For the text-containing cell, return its midpoint in [X, Y] coordinate format. 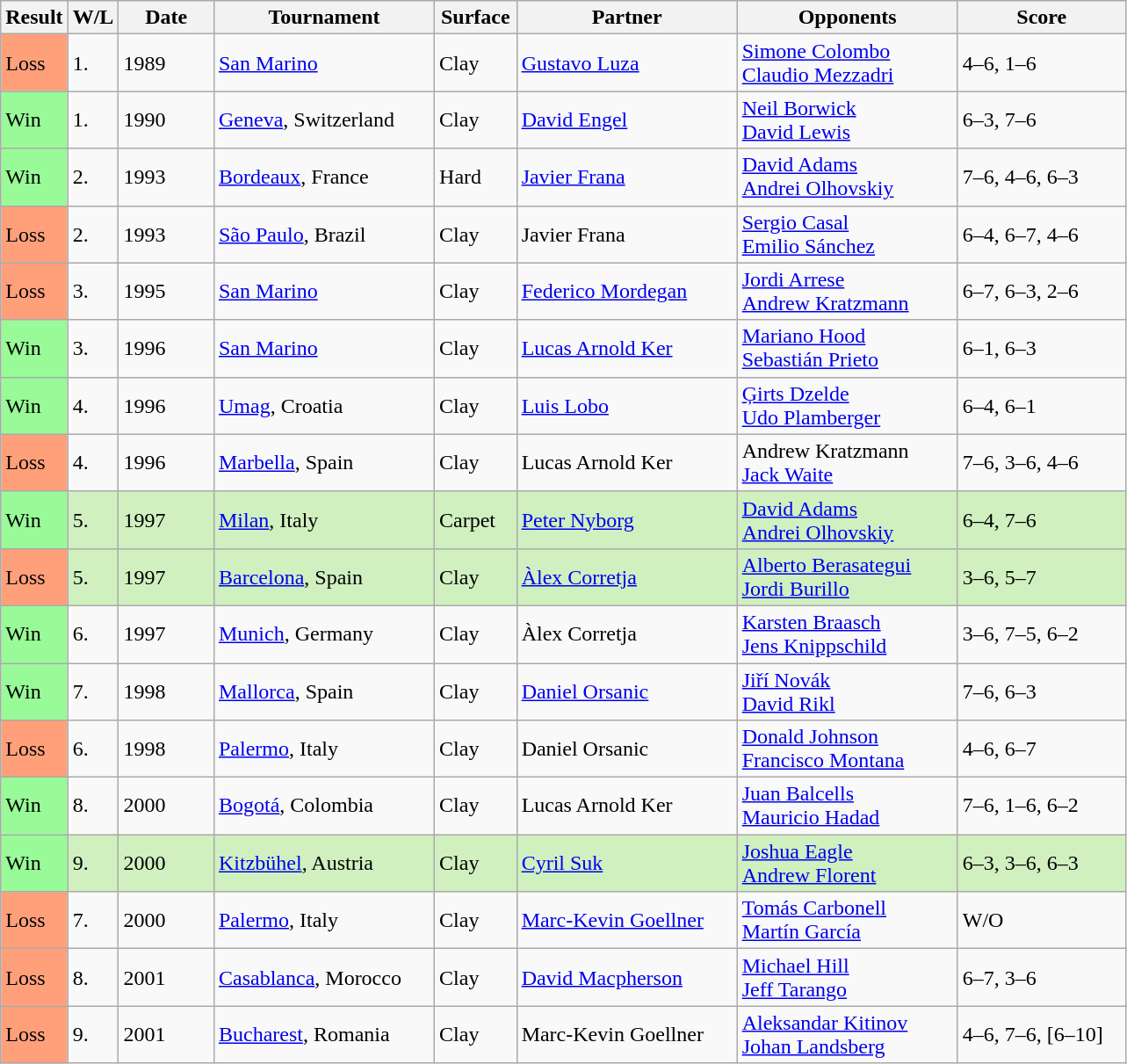
Mallorca, Spain [323, 691]
Bogotá, Colombia [323, 807]
Tomás Carbonell Martín García [847, 921]
6–3, 7–6 [1042, 119]
Umag, Croatia [323, 406]
4–6, 1–6 [1042, 63]
Sergio Casal Emilio Sánchez [847, 234]
Cyril Suk [627, 863]
Tournament [323, 18]
Michael Hill Jeff Tarango [847, 977]
Partner [627, 18]
Barcelona, Spain [323, 576]
7–6, 3–6, 4–6 [1042, 462]
São Paulo, Brazil [323, 234]
Neil Borwick David Lewis [847, 119]
David Macpherson [627, 977]
6–4, 6–7, 4–6 [1042, 234]
Carpet [476, 520]
Karsten Braasch Jens Knippschild [847, 634]
Joshua Eagle Andrew Florent [847, 863]
Mariano Hood Sebastián Prieto [847, 348]
Marbella, Spain [323, 462]
Ģirts Dzelde Udo Plamberger [847, 406]
Hard [476, 177]
6–7, 6–3, 2–6 [1042, 292]
7–6, 4–6, 6–3 [1042, 177]
6–1, 6–3 [1042, 348]
Luis Lobo [627, 406]
Alberto Berasategui Jordi Burillo [847, 576]
Gustavo Luza [627, 63]
Score [1042, 18]
Bordeaux, France [323, 177]
Munich, Germany [323, 634]
Date [167, 18]
Peter Nyborg [627, 520]
Jiří Novák David Rikl [847, 691]
6–4, 7–6 [1042, 520]
Surface [476, 18]
W/O [1042, 921]
W/L [93, 18]
6–4, 6–1 [1042, 406]
7–6, 1–6, 6–2 [1042, 807]
Donald Johnson Francisco Montana [847, 749]
1995 [167, 292]
Simone Colombo Claudio Mezzadri [847, 63]
Jordi Arrese Andrew Kratzmann [847, 292]
Federico Mordegan [627, 292]
6–7, 3–6 [1042, 977]
1989 [167, 63]
6–3, 3–6, 6–3 [1042, 863]
Andrew Kratzmann Jack Waite [847, 462]
David Engel [627, 119]
4–6, 7–6, [6–10] [1042, 1035]
Aleksandar Kitinov Johan Landsberg [847, 1035]
Bucharest, Romania [323, 1035]
Kitzbühel, Austria [323, 863]
4–6, 6–7 [1042, 749]
Opponents [847, 18]
Milan, Italy [323, 520]
7–6, 6–3 [1042, 691]
1990 [167, 119]
Result [34, 18]
Casablanca, Morocco [323, 977]
Geneva, Switzerland [323, 119]
Juan Balcells Mauricio Hadad [847, 807]
3–6, 7–5, 6–2 [1042, 634]
3–6, 5–7 [1042, 576]
